Output the (X, Y) coordinate of the center of the cell containing the given text.  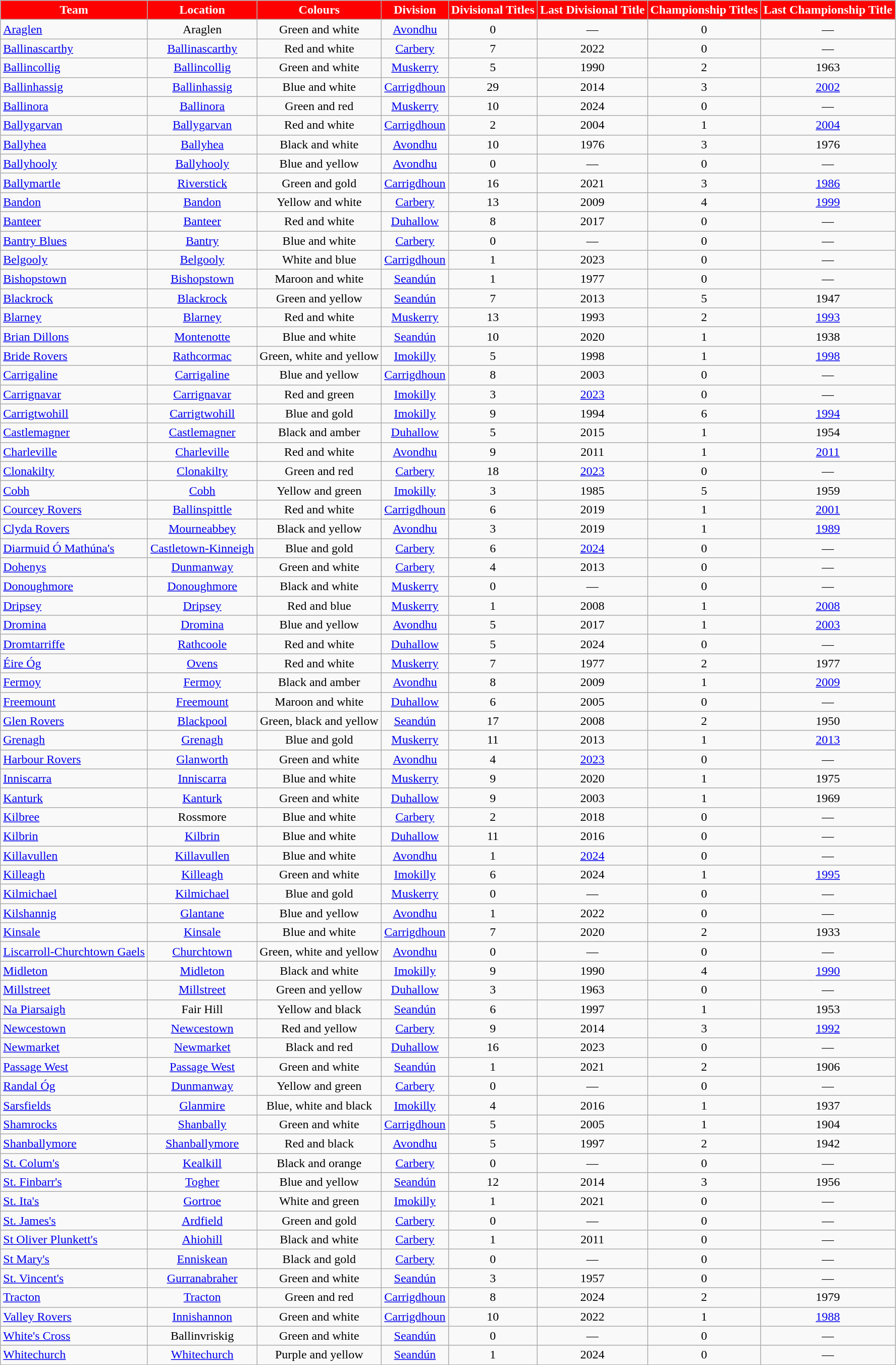
Championship Titles (704, 10)
Randal Óg (74, 1086)
Red and green (319, 394)
17 (493, 721)
1947 (828, 298)
Togher (202, 1182)
Black and yellow (319, 529)
Kealkill (202, 1163)
Shanbally (202, 1124)
Clyda Rovers (74, 529)
Ovens (202, 663)
St Mary's (74, 1259)
Montenotte (202, 337)
White and blue (319, 260)
18 (493, 471)
Fair Hill (202, 1009)
Gurranabraher (202, 1278)
Glanmire (202, 1105)
1985 (592, 490)
Diarmuid Ó Mathúna's (74, 548)
Black and orange (319, 1163)
1956 (828, 1182)
2018 (592, 817)
White and green (319, 1201)
Ballinspittle (202, 509)
Bride Rovers (74, 356)
Blue, white and black (319, 1105)
Location (202, 10)
Red and black (319, 1143)
Sarsfields (74, 1105)
St. Colum's (74, 1163)
Courcey Rovers (74, 509)
1904 (828, 1124)
1986 (828, 183)
St. Finbarr's (74, 1182)
1969 (828, 798)
Brian Dillons (74, 337)
Harbour Rovers (74, 759)
Black and red (319, 1047)
Innishannon (202, 1317)
Yellow and white (319, 202)
1975 (828, 778)
1957 (592, 1278)
St Oliver Plunkett's (74, 1240)
Team (74, 10)
St. Ita's (74, 1201)
Enniskean (202, 1259)
Red and yellow (319, 1028)
St. James's (74, 1221)
29 (493, 87)
Glen Rovers (74, 721)
Rossmore (202, 817)
Shamrocks (74, 1124)
1942 (828, 1143)
Bantry (202, 241)
1938 (828, 337)
Glantane (202, 913)
Last Championship Title (828, 10)
Division (415, 10)
1933 (828, 932)
Green, black and yellow (319, 721)
1988 (828, 1317)
1953 (828, 1009)
Valley Rovers (74, 1317)
Liscarroll-Churchtown Gaels (74, 952)
Blackpool (202, 721)
1959 (828, 490)
12 (493, 1182)
Castletown-Kinneigh (202, 548)
Rathcoole (202, 644)
Glanworth (202, 759)
Mourneabbey (202, 529)
Colours (319, 10)
1954 (828, 433)
Gortroe (202, 1201)
Kilshannig (74, 913)
Red and blue (319, 606)
Kilbree (74, 817)
Yellow and black (319, 1009)
Na Piarsaigh (74, 1009)
1937 (828, 1105)
Black and gold (319, 1259)
Purple and yellow (319, 1355)
1992 (828, 1028)
Éire Óg (74, 663)
1906 (828, 1067)
1999 (828, 202)
White's Cross (74, 1336)
1950 (828, 721)
2002 (828, 87)
2001 (828, 509)
Ballymartle (74, 183)
Churchtown (202, 952)
Dohenys (74, 567)
Ballinvriskig (202, 1336)
Rathcormac (202, 356)
1995 (828, 875)
Dromtarriffe (74, 644)
2015 (592, 433)
Bantry Blues (74, 241)
Ahiohill (202, 1240)
Last Divisional Title (592, 10)
St. Vincent's (74, 1278)
Riverstick (202, 183)
1989 (828, 529)
Ardfield (202, 1221)
Divisional Titles (493, 10)
1979 (828, 1297)
